For the text-containing cell, return its midpoint in [x, y] coordinate format. 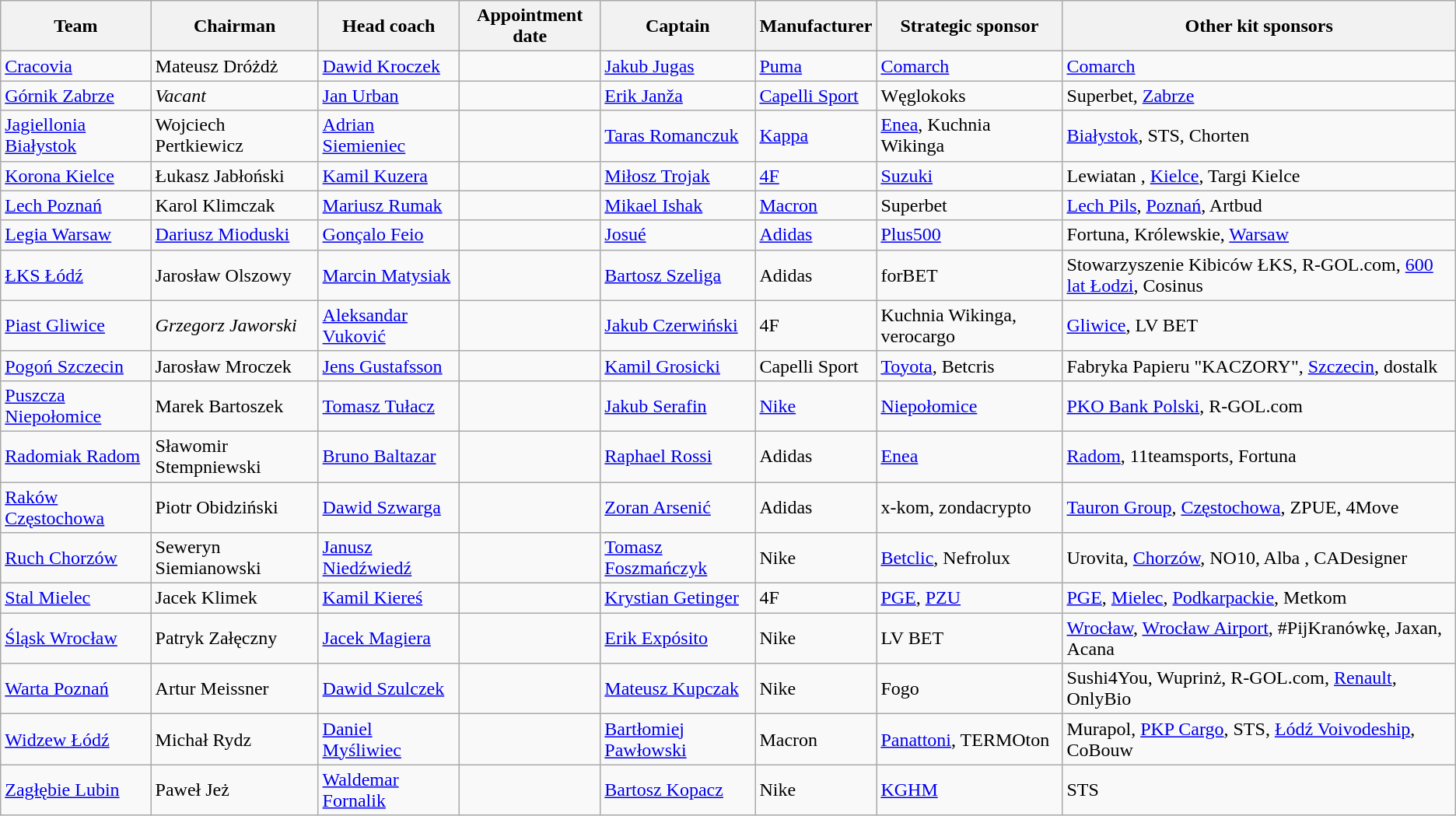
Miłosz Trojak [678, 176]
Kamil Kuzera [389, 176]
Captain [678, 26]
Superbet [969, 205]
Erik Expósito [678, 638]
Jacek Klimek [235, 598]
Korona Kielce [76, 176]
Jarosław Olszowy [235, 275]
Appointment date [529, 26]
Dariusz Mioduski [235, 235]
Taras Romanczuk [678, 135]
Pogoń Szczecin [76, 366]
Manufacturer [816, 26]
STS [1258, 790]
Karol Klimczak [235, 205]
Fabryka Papieru "KACZORY", Szczecin, dostalk [1258, 366]
Toyota, Betcris [969, 366]
Mateusz Dróżdż [235, 66]
Kuchnia Wikinga, verocargo [969, 325]
Head coach [389, 26]
Piotr Obidziński [235, 507]
Seweryn Siemianowski [235, 559]
Bartłomiej Pawłowski [678, 739]
Adrian Siemieniec [389, 135]
Paweł Jeż [235, 790]
PGE, PZU [969, 598]
Dawid Szulczek [389, 689]
Mateusz Kupczak [678, 689]
Puma [816, 66]
LV BET [969, 638]
Murapol, PKP Cargo, STS, Łódź Voivodeship, CoBouw [1258, 739]
Enea, Kuchnia Wikinga [969, 135]
Zoran Arsenić [678, 507]
x-kom, zondacrypto [969, 507]
Sushi4You, Wuprinż, R-GOL.com, Renault, OnlyBio [1258, 689]
Jakub Serafin [678, 406]
Radom, 11teamsports, Fortuna [1258, 456]
Strategic sponsor [969, 26]
Tauron Group, Częstochowa, ZPUE, 4Move [1258, 507]
Lech Pils, Poznań, Artbud [1258, 205]
Łukasz Jabłoński [235, 176]
Dawid Kroczek [389, 66]
Kamil Grosicki [678, 366]
Jacek Magiera [389, 638]
Bruno Baltazar [389, 456]
PGE, Mielec, Podkarpackie, Metkom [1258, 598]
Stal Mielec [76, 598]
Sławomir Stempniewski [235, 456]
Mikael Ishak [678, 205]
Mariusz Rumak [389, 205]
Gonçalo Feio [389, 235]
Puszcza Niepołomice [76, 406]
Gliwice, LV BET [1258, 325]
Śląsk Wrocław [76, 638]
Bartosz Kopacz [678, 790]
Jakub Czerwiński [678, 325]
ŁKS Łódź [76, 275]
Legia Warsaw [76, 235]
Erik Janža [678, 96]
Suzuki [969, 176]
Panattoni, TERMOton [969, 739]
Patryk Załęczny [235, 638]
Białystok, STS, Chorten [1258, 135]
Ruch Chorzów [76, 559]
Raków Częstochowa [76, 507]
Enea [969, 456]
Piast Gliwice [76, 325]
Lech Poznań [76, 205]
Chairman [235, 26]
Cracovia [76, 66]
Zagłębie Lubin [76, 790]
Warta Poznań [76, 689]
Betclic, Nefrolux [969, 559]
Stowarzyszenie Kibiców ŁKS, R-GOL.com, 600 lat Łodzi, Cosinus [1258, 275]
Raphael Rossi [678, 456]
Tomasz Tułacz [389, 406]
Daniel Myśliwiec [389, 739]
Artur Meissner [235, 689]
Team [76, 26]
Tomasz Foszmańczyk [678, 559]
Węglokoks [969, 96]
Josué [678, 235]
Jagiellonia Białystok [76, 135]
Lewiatan , Kielce, Targi Kielce [1258, 176]
Grzegorz Jaworski [235, 325]
Kamil Kiereś [389, 598]
Waldemar Fornalik [389, 790]
Kappa [816, 135]
Urovita, Chorzów, NO10, Alba , CADesigner [1258, 559]
Michał Rydz [235, 739]
KGHM [969, 790]
Jens Gustafsson [389, 366]
Bartosz Szeliga [678, 275]
PKO Bank Polski, R-GOL.com [1258, 406]
Wrocław, Wrocław Airport, #PijKranówkę, Jaxan, Acana [1258, 638]
Fogo [969, 689]
Radomiak Radom [76, 456]
Dawid Szwarga [389, 507]
Janusz Niedźwiedź [389, 559]
Marek Bartoszek [235, 406]
Górnik Zabrze [76, 96]
Jakub Jugas [678, 66]
Plus500 [969, 235]
Marcin Matysiak [389, 275]
Superbet, Zabrze [1258, 96]
Fortuna, Królewskie, Warsaw [1258, 235]
Jan Urban [389, 96]
Niepołomice [969, 406]
Aleksandar Vuković [389, 325]
Other kit sponsors [1258, 26]
Krystian Getinger [678, 598]
Jarosław Mroczek [235, 366]
forBET [969, 275]
Vacant [235, 96]
Widzew Łódź [76, 739]
Wojciech Pertkiewicz [235, 135]
